Extract the (x, y) coordinate from the center of the cell holding the provided text.  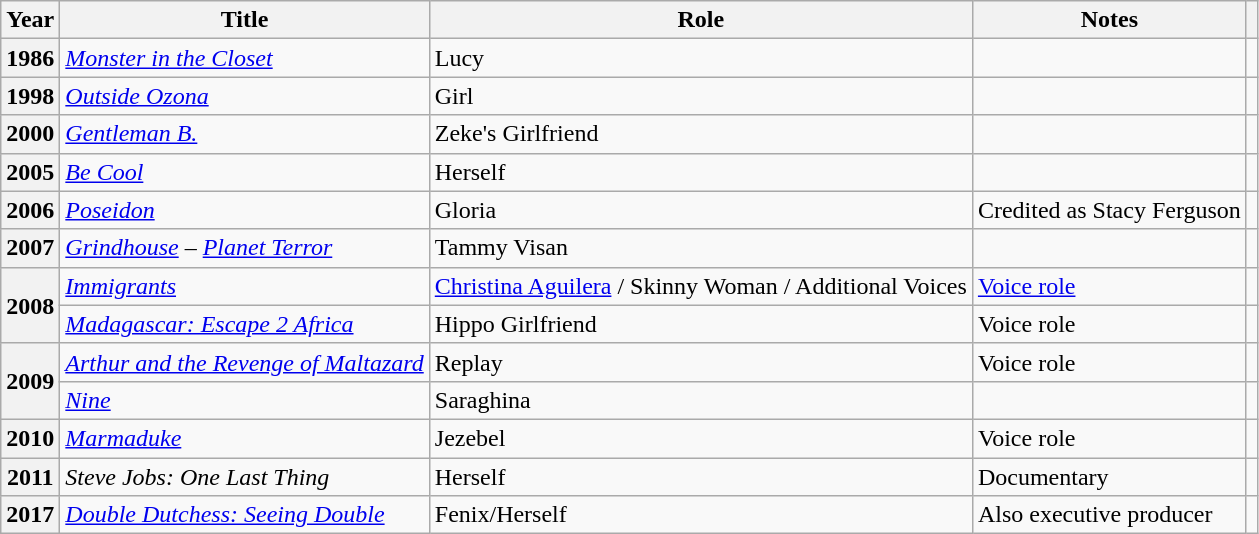
Zeke's Girlfriend (700, 134)
Notes (1109, 20)
Christina Aguilera / Skinny Woman / Additional Voices (700, 286)
Jezebel (700, 438)
Role (700, 20)
2008 (30, 305)
Girl (700, 96)
Documentary (1109, 477)
Poseidon (244, 210)
Gloria (700, 210)
Credited as Stacy Ferguson (1109, 210)
Nine (244, 400)
Fenix/Herself (700, 515)
1986 (30, 58)
Hippo Girlfriend (700, 324)
Be Cool (244, 172)
2006 (30, 210)
2009 (30, 381)
Marmaduke (244, 438)
1998 (30, 96)
Double Dutchess: Seeing Double (244, 515)
2010 (30, 438)
2005 (30, 172)
Immigrants (244, 286)
Outside Ozona (244, 96)
Gentleman B. (244, 134)
Lucy (700, 58)
Saraghina (700, 400)
Replay (700, 362)
2017 (30, 515)
Madagascar: Escape 2 Africa (244, 324)
Year (30, 20)
2007 (30, 248)
Also executive producer (1109, 515)
Grindhouse – Planet Terror (244, 248)
Title (244, 20)
Steve Jobs: One Last Thing (244, 477)
2011 (30, 477)
Monster in the Closet (244, 58)
Tammy Visan (700, 248)
Arthur and the Revenge of Maltazard (244, 362)
2000 (30, 134)
